Search for the cell housing the specified text and yield its (x, y) center coordinate. 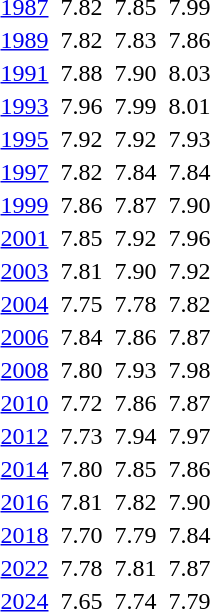
7.73 (82, 436)
7.72 (82, 403)
7.75 (82, 304)
7.83 (136, 40)
7.99 (136, 106)
7.94 (136, 436)
7.87 (136, 205)
7.70 (82, 535)
7.93 (136, 370)
7.79 (136, 535)
7.88 (82, 73)
7.96 (82, 106)
